Provide the (x, y) coordinate of the cell's center where the given text is located.  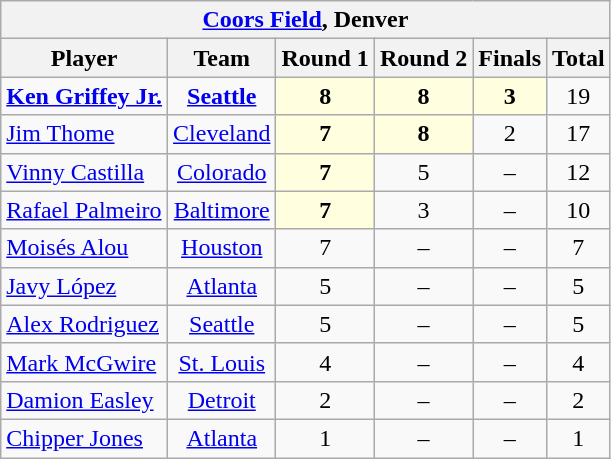
Mark McGwire (84, 362)
Team (222, 58)
Round 1 (325, 58)
Jim Thome (84, 134)
Chipper Jones (84, 438)
Cleveland (222, 134)
Detroit (222, 400)
Alex Rodriguez (84, 324)
Player (84, 58)
Vinny Castilla (84, 172)
St. Louis (222, 362)
17 (579, 134)
19 (579, 96)
Moisés Alou (84, 248)
Houston (222, 248)
12 (579, 172)
Javy López (84, 286)
Finals (510, 58)
Total (579, 58)
Damion Easley (84, 400)
Coors Field, Denver (306, 20)
Rafael Palmeiro (84, 210)
10 (579, 210)
Ken Griffey Jr. (84, 96)
Round 2 (423, 58)
Baltimore (222, 210)
Colorado (222, 172)
